Identify which cell holds the provided text, then report its [X, Y] central coordinate. 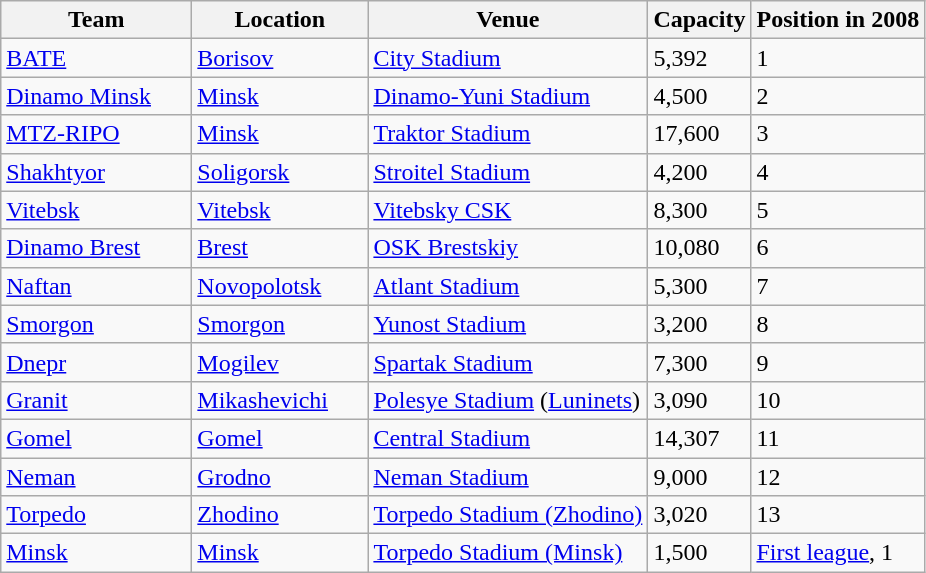
Novopolotsk [280, 286]
12 [838, 477]
Venue [508, 20]
Capacity [700, 20]
3,200 [700, 324]
8 [838, 324]
Location [280, 20]
9 [838, 362]
13 [838, 515]
Dinamo Brest [96, 248]
City Stadium [508, 58]
Naftan [96, 286]
Brest [280, 248]
Granit [96, 400]
Torpedo [96, 515]
3,020 [700, 515]
3,090 [700, 400]
Grodno [280, 477]
Soligorsk [280, 172]
7 [838, 286]
11 [838, 438]
Polesye Stadium (Luninets) [508, 400]
Yunost Stadium [508, 324]
9,000 [700, 477]
Borisov [280, 58]
Dinamo-Yuni Stadium [508, 96]
Traktor Stadium [508, 134]
First league, 1 [838, 553]
1,500 [700, 553]
MTZ-RIPO [96, 134]
2 [838, 96]
BATE [96, 58]
5,392 [700, 58]
4,200 [700, 172]
8,300 [700, 210]
Position in 2008 [838, 20]
Torpedo Stadium (Zhodino) [508, 515]
Torpedo Stadium (Minsk) [508, 553]
7,300 [700, 362]
5 [838, 210]
6 [838, 248]
Neman Stadium [508, 477]
14,307 [700, 438]
Dnepr [96, 362]
Dinamo Minsk [96, 96]
Neman [96, 477]
17,600 [700, 134]
Vitebsky CSK [508, 210]
Stroitel Stadium [508, 172]
Central Stadium [508, 438]
5,300 [700, 286]
10 [838, 400]
3 [838, 134]
10,080 [700, 248]
Spartak Stadium [508, 362]
Mikashevichi [280, 400]
4,500 [700, 96]
OSK Brestskiy [508, 248]
Mogilev [280, 362]
4 [838, 172]
Team [96, 20]
Zhodino [280, 515]
Shakhtyor [96, 172]
1 [838, 58]
Atlant Stadium [508, 286]
